For the text-containing cell, return its midpoint in [X, Y] coordinate format. 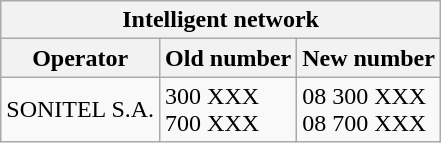
Intelligent network [221, 20]
08 300 XXX08 700 XXX [369, 110]
New number [369, 58]
300 XXX700 XXX [228, 110]
Old number [228, 58]
Operator [80, 58]
SONITEL S.A. [80, 110]
